Return [x, y] of the center of cell containing provided text 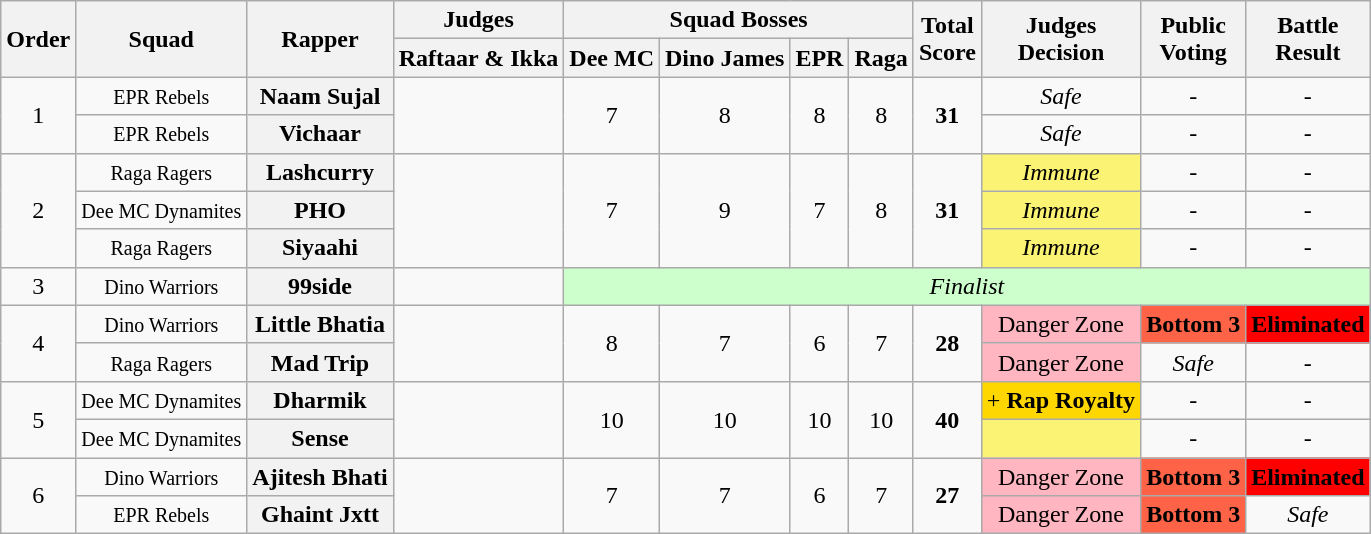
Raftaar & Ikka [478, 58]
+ Rap Royalty [1060, 400]
Dharmik [320, 400]
Raga [881, 58]
Squad Bosses [739, 20]
Mad Trip [320, 362]
40 [947, 419]
Judges [478, 20]
Ghaint Jxtt [320, 515]
Little Bhatia [320, 324]
Dee MC [612, 58]
Ajitesh Bhati [320, 477]
28 [947, 343]
Finalist [967, 286]
Sense [320, 438]
JudgesDecision [1060, 39]
Vichaar [320, 134]
Order [38, 39]
2 [38, 210]
4 [38, 343]
PublicVoting [1194, 39]
Naam Sujal [320, 96]
1 [38, 115]
BattleResult [1308, 39]
Siyaahi [320, 248]
9 [725, 210]
Rapper [320, 39]
PHO [320, 210]
5 [38, 419]
3 [38, 286]
Lashcurry [320, 172]
27 [947, 496]
99side [320, 286]
TotalScore [947, 39]
EPR [820, 58]
Dino James [725, 58]
Squad [162, 39]
